Return the (X, Y) coordinate for the center point of the cell that contains the specified text.  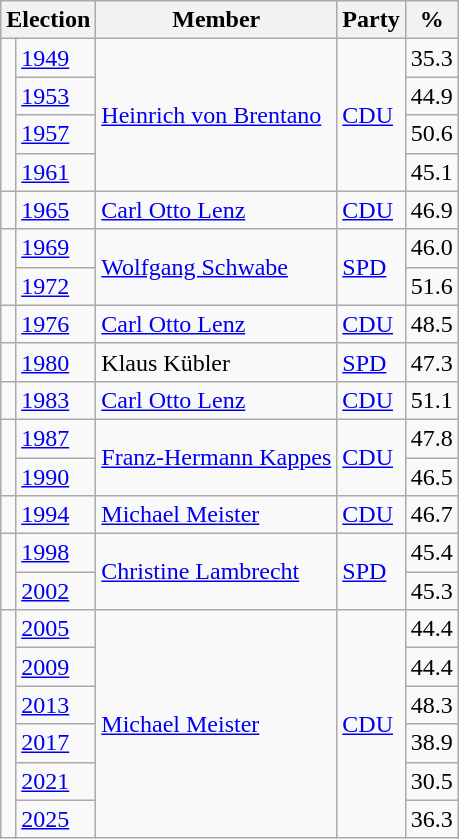
44.9 (432, 96)
1957 (56, 134)
Party (371, 20)
2009 (56, 667)
45.4 (432, 553)
1990 (56, 477)
Klaus Kübler (216, 362)
35.3 (432, 58)
45.1 (432, 172)
2021 (56, 781)
1969 (56, 248)
47.3 (432, 362)
2002 (56, 591)
% (432, 20)
38.9 (432, 743)
2017 (56, 743)
1983 (56, 400)
51.6 (432, 286)
45.3 (432, 591)
Christine Lambrecht (216, 572)
51.1 (432, 400)
1980 (56, 362)
1953 (56, 96)
46.5 (432, 477)
36.3 (432, 819)
46.7 (432, 515)
30.5 (432, 781)
2025 (56, 819)
1994 (56, 515)
1961 (56, 172)
48.5 (432, 324)
47.8 (432, 438)
Heinrich von Brentano (216, 115)
Franz-Hermann Kappes (216, 457)
46.9 (432, 210)
Election (48, 20)
1965 (56, 210)
1987 (56, 438)
2013 (56, 705)
1976 (56, 324)
2005 (56, 629)
50.6 (432, 134)
48.3 (432, 705)
1998 (56, 553)
1972 (56, 286)
46.0 (432, 248)
Member (216, 20)
Wolfgang Schwabe (216, 267)
1949 (56, 58)
